Output the (X, Y) coordinate of the center of the cell containing the given text.  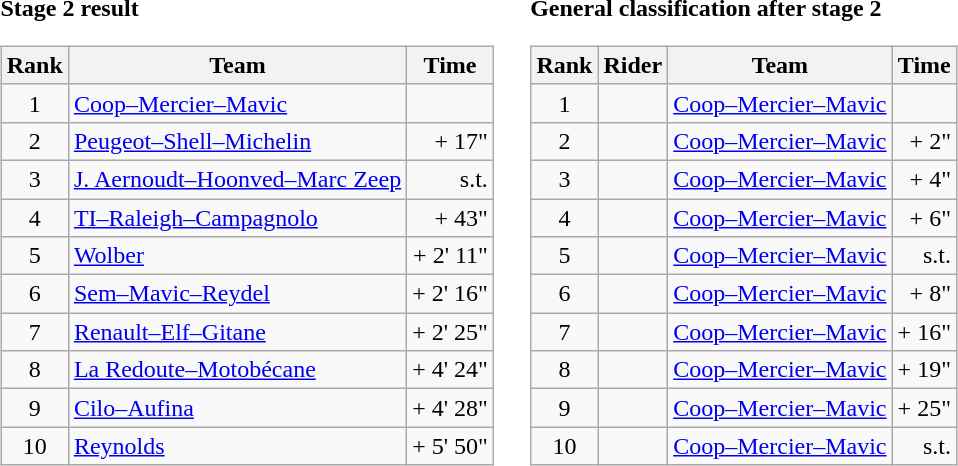
+ 25" (924, 408)
+ 5' 50" (450, 446)
+ 17" (450, 141)
Renault–Elf–Gitane (237, 332)
+ 4" (924, 179)
Reynolds (237, 446)
+ 2' 25" (450, 332)
J. Aernoudt–Hoonved–Marc Zeep (237, 179)
+ 19" (924, 370)
+ 2' 16" (450, 294)
+ 43" (450, 217)
Wolber (237, 256)
+ 8" (924, 294)
Rider (633, 65)
+ 4' 24" (450, 370)
+ 2' 11" (450, 256)
+ 6" (924, 217)
+ 2" (924, 141)
Cilo–Aufina (237, 408)
Peugeot–Shell–Michelin (237, 141)
+ 16" (924, 332)
TI–Raleigh–Campagnolo (237, 217)
Sem–Mavic–Reydel (237, 294)
+ 4' 28" (450, 408)
La Redoute–Motobécane (237, 370)
